For the text-containing cell, return its midpoint in (X, Y) coordinate format. 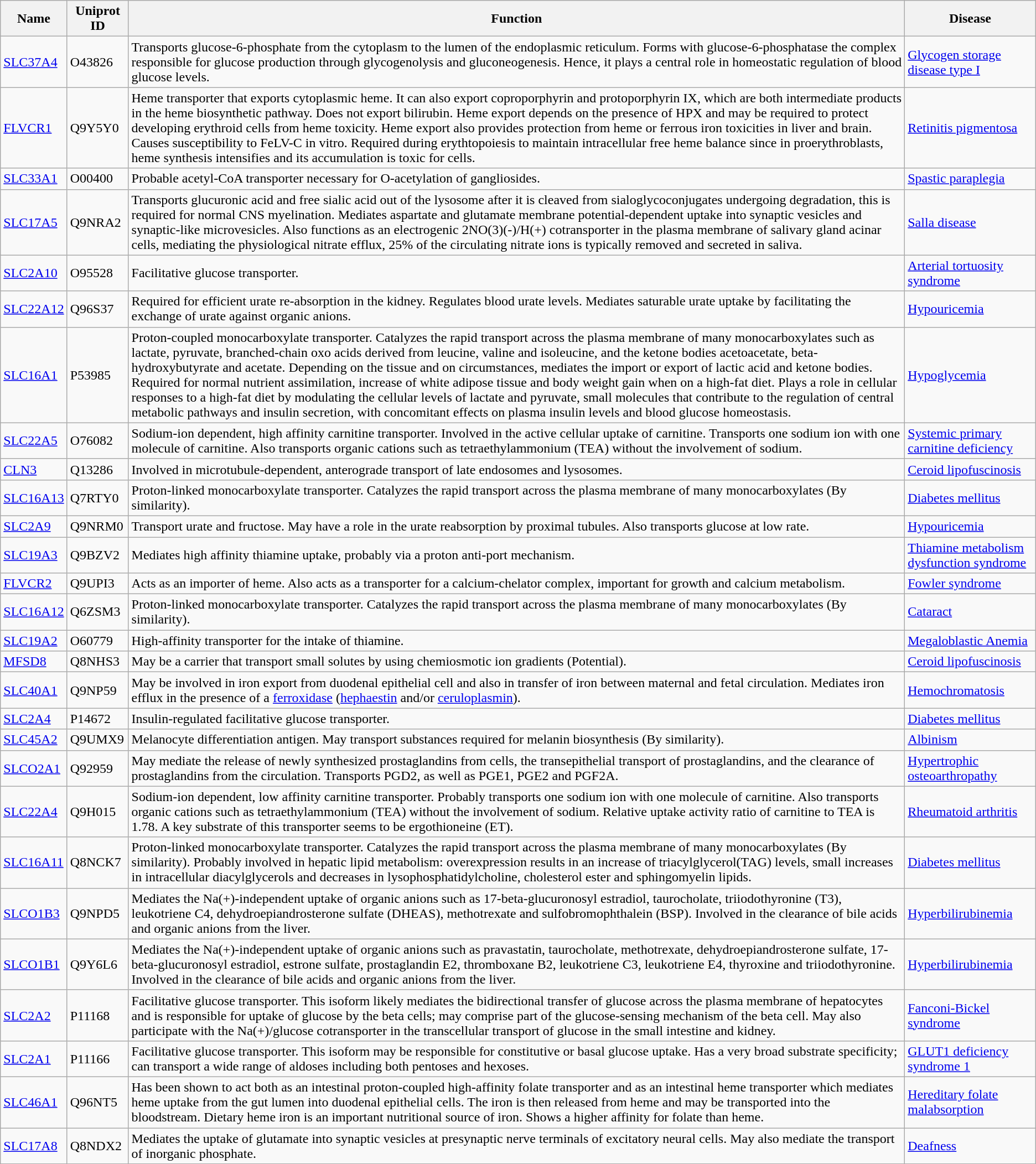
May be a carrier that transport small solutes by using chemiosmotic ion gradients (Potential). (517, 662)
SLC40A1 (34, 690)
Q9H015 (97, 812)
Involved in microtubule-dependent, anterograde transport of late endosomes and lysosomes. (517, 469)
Rheumatoid arthritis (971, 812)
P11166 (97, 1059)
SLC16A12 (34, 612)
SLCO1B1 (34, 964)
Acts as an importer of heme. Also acts as a transporter for a calcium-chelator complex, important for growth and calcium metabolism. (517, 584)
SLC2A9 (34, 526)
SLC33A1 (34, 179)
Q13286 (97, 469)
O00400 (97, 179)
FLVCR1 (34, 128)
Q9NRA2 (97, 222)
Q8NHS3 (97, 662)
Transport urate and fructose. May have a role in the urate reabsorption by proximal tubules. Also transports glucose at low rate. (517, 526)
SLC2A2 (34, 1015)
Mediates high affinity thiamine uptake, probably via a proton anti-port mechanism. (517, 554)
Thiamine metabolism dysfunction syndrome (971, 554)
Fanconi-Bickel syndrome (971, 1015)
Facilitative glucose transporter. (517, 273)
Hypoglycemia (971, 375)
Q7RTY0 (97, 498)
Uniprot ID (97, 19)
SLC16A13 (34, 498)
O95528 (97, 273)
SLC17A5 (34, 222)
Q9NP59 (97, 690)
Systemic primary carnitine deficiency (971, 440)
Albinism (971, 740)
Megaloblastic Anemia (971, 641)
O43826 (97, 62)
High-affinity transporter for the intake of thiamine. (517, 641)
Insulin-regulated facilitative glucose transporter. (517, 719)
Q8NDX2 (97, 1145)
Q9BZV2 (97, 554)
SLC19A3 (34, 554)
SLC22A4 (34, 812)
Q9Y5Y0 (97, 128)
Glycogen storage disease type I (971, 62)
SLC45A2 (34, 740)
Function (517, 19)
Hypertrophic osteoarthropathy (971, 768)
Q6ZSM3 (97, 612)
Probable acetyl-CoA transporter necessary for O-acetylation of gangliosides. (517, 179)
Q92959 (97, 768)
Q9UPI3 (97, 584)
P11168 (97, 1015)
Disease (971, 19)
SLC2A4 (34, 719)
Name (34, 19)
SLC22A12 (34, 309)
SLCO1B3 (34, 913)
MFSD8 (34, 662)
SLC37A4 (34, 62)
GLUT1 deficiency syndrome 1 (971, 1059)
P53985 (97, 375)
Q9NPD5 (97, 913)
Q96NT5 (97, 1102)
O60779 (97, 641)
P14672 (97, 719)
FLVCR2 (34, 584)
Melanocyte differentiation antigen. May transport substances required for melanin biosynthesis (By similarity). (517, 740)
Q9NRM0 (97, 526)
SLC19A2 (34, 641)
SLC22A5 (34, 440)
SLC2A1 (34, 1059)
SLC17A8 (34, 1145)
Salla disease (971, 222)
CLN3 (34, 469)
Deafness (971, 1145)
SLC16A1 (34, 375)
O76082 (97, 440)
Q9Y6L6 (97, 964)
Spastic paraplegia (971, 179)
Hereditary folate malabsorption (971, 1102)
Hemochromatosis (971, 690)
Q96S37 (97, 309)
Fowler syndrome (971, 584)
Cataract (971, 612)
SLC46A1 (34, 1102)
SLCO2A1 (34, 768)
Q9UMX9 (97, 740)
Arterial tortuosity syndrome (971, 273)
Q8NCK7 (97, 862)
SLC2A10 (34, 273)
SLC16A11 (34, 862)
Retinitis pigmentosa (971, 128)
